Find where the given text appears and provide that cell's center as [X, Y] coordinate. 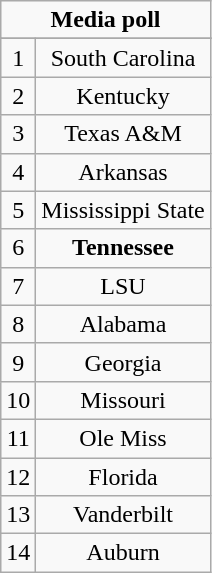
11 [18, 438]
Ole Miss [123, 438]
13 [18, 515]
Arkansas [123, 172]
2 [18, 96]
3 [18, 134]
Georgia [123, 362]
Texas A&M [123, 134]
South Carolina [123, 58]
14 [18, 553]
7 [18, 286]
Kentucky [123, 96]
Mississippi State [123, 210]
Media poll [106, 20]
1 [18, 58]
4 [18, 172]
Florida [123, 477]
5 [18, 210]
10 [18, 400]
8 [18, 324]
6 [18, 248]
Missouri [123, 400]
Tennessee [123, 248]
Auburn [123, 553]
12 [18, 477]
9 [18, 362]
Alabama [123, 324]
Vanderbilt [123, 515]
LSU [123, 286]
